Return the [X, Y] coordinate for the center point of the cell that contains the specified text.  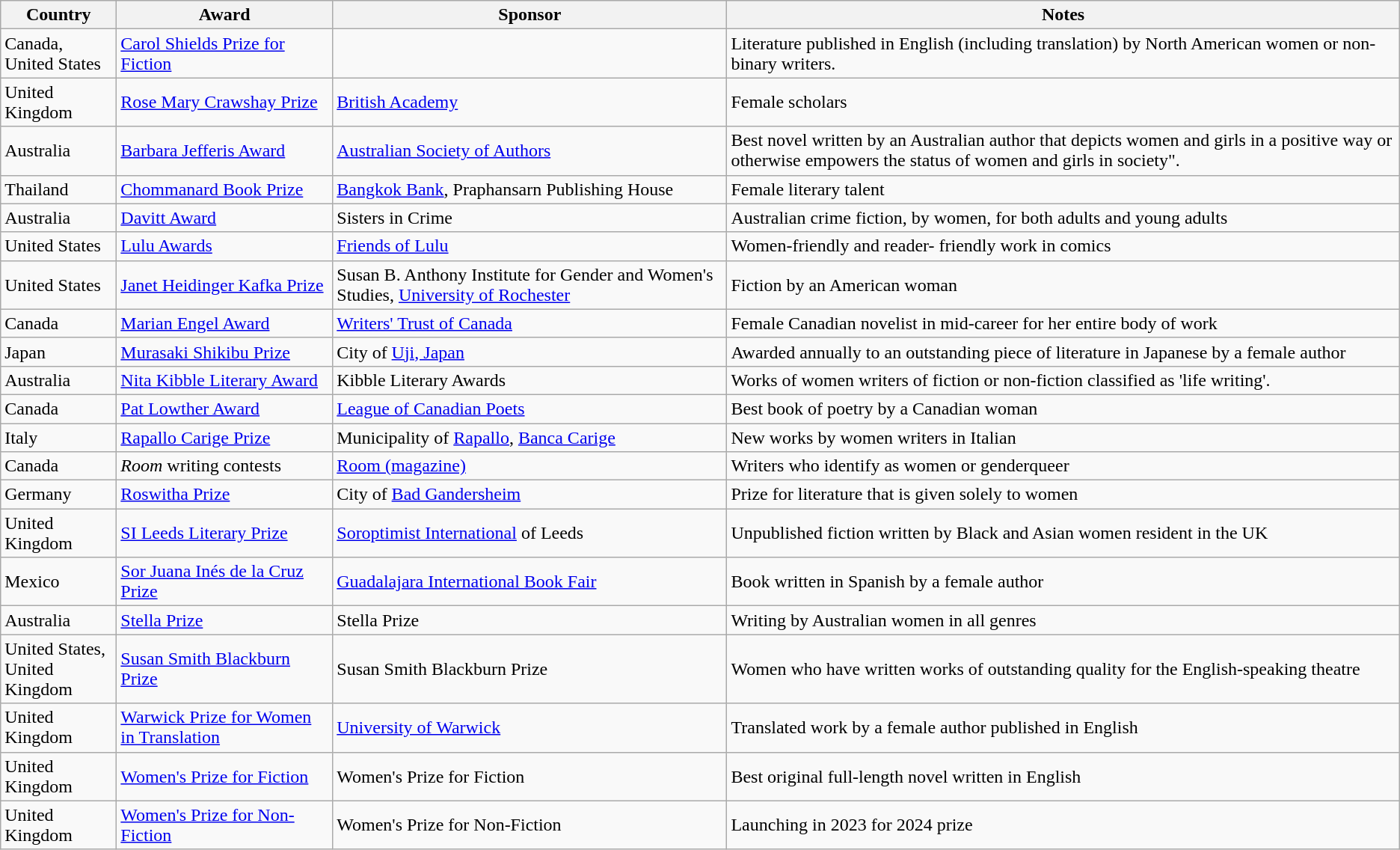
Female scholars [1063, 102]
Writing by Australian women in all genres [1063, 620]
Friends of Lulu [529, 246]
Best book of poetry by a Canadian woman [1063, 409]
Sisters in Crime [529, 218]
Literature published in English (including translation) by North American women or non-binary writers. [1063, 54]
Rose Mary Crawshay Prize [224, 102]
Country [58, 15]
Award [224, 15]
Kibble Literary Awards [529, 380]
United States, United Kingdom [58, 669]
Writers' Trust of Canada [529, 323]
City of Bad Gandersheim [529, 495]
Marian Engel Award [224, 323]
Soroptimist International of Leeds [529, 533]
Best original full-length novel written in English [1063, 777]
Lulu Awards [224, 246]
Janet Heidinger Kafka Prize [224, 284]
Municipality of Rapallo, Banca Carige [529, 438]
Translated work by a female author published in English [1063, 727]
Guadalajara International Book Fair [529, 582]
Prize for literature that is given solely to women [1063, 495]
Sponsor [529, 15]
Book written in Spanish by a female author [1063, 582]
Writers who identify as women or genderqueer [1063, 466]
Australian Society of Authors [529, 151]
League of Canadian Poets [529, 409]
University of Warwick [529, 727]
Female literary talent [1063, 189]
Women who have written works of outstanding quality for the English-speaking theatre [1063, 669]
Room (magazine) [529, 466]
Chommanard Book Prize [224, 189]
City of Uji, Japan [529, 352]
Italy [58, 438]
Barbara Jefferis Award [224, 151]
Fiction by an American woman [1063, 284]
British Academy [529, 102]
Notes [1063, 15]
Works of women writers of fiction or non-fiction classified as 'life writing'. [1063, 380]
Rapallo Carige Prize [224, 438]
Nita Kibble Literary Award [224, 380]
Launching in 2023 for 2024 prize [1063, 825]
Bangkok Bank, Praphansarn Publishing House [529, 189]
Awarded annually to an outstanding piece of literature in Japanese by a female author [1063, 352]
Australian crime fiction, by women, for both adults and young adults [1063, 218]
Mexico [58, 582]
Female Canadian novelist in mid-career for her entire body of work [1063, 323]
Davitt Award [224, 218]
Warwick Prize for Women in Translation [224, 727]
Thailand [58, 189]
SI Leeds Literary Prize [224, 533]
Room writing contests [224, 466]
Susan B. Anthony Institute for Gender and Women's Studies, University of Rochester [529, 284]
Roswitha Prize [224, 495]
Murasaki Shikibu Prize [224, 352]
Pat Lowther Award [224, 409]
Carol Shields Prize for Fiction [224, 54]
Unpublished fiction written by Black and Asian women resident in the UK [1063, 533]
Germany [58, 495]
Japan [58, 352]
New works by women writers in Italian [1063, 438]
Canada, United States [58, 54]
Sor Juana Inés de la Cruz Prize [224, 582]
Women-friendly and reader- friendly work in comics [1063, 246]
